Capture the cell that displays the provided text and extract its (X, Y) central coordinate. 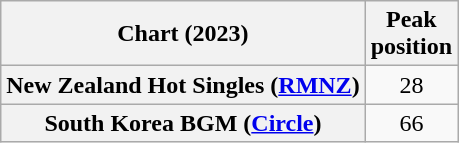
Peakposition (411, 34)
New Zealand Hot Singles (RMNZ) (183, 85)
South Korea BGM (Circle) (183, 123)
66 (411, 123)
28 (411, 85)
Chart (2023) (183, 34)
